From the cell containing the given text, extract its center point as (x, y) coordinate. 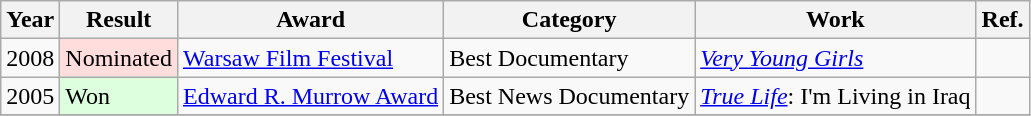
Won (119, 96)
Ref. (1002, 20)
Best Documentary (570, 58)
Result (119, 20)
Best News Documentary (570, 96)
Very Young Girls (836, 58)
Award (311, 20)
Work (836, 20)
Year (30, 20)
Nominated (119, 58)
2008 (30, 58)
2005 (30, 96)
Warsaw Film Festival (311, 58)
Category (570, 20)
True Life: I'm Living in Iraq (836, 96)
Edward R. Murrow Award (311, 96)
